Return the [X, Y] coordinate for the center point of the cell that contains the specified text.  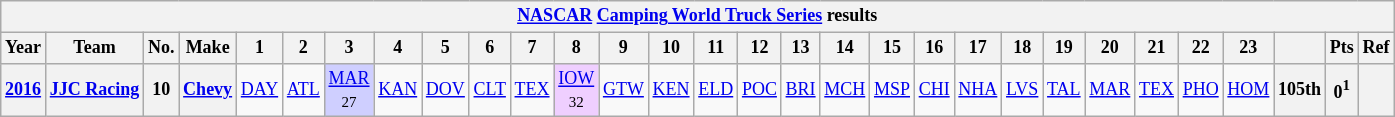
5 [446, 48]
2 [303, 48]
7 [532, 48]
DOV [446, 90]
No. [162, 48]
Year [24, 48]
3 [349, 48]
17 [978, 48]
MAR27 [349, 90]
15 [892, 48]
CLT [490, 90]
MCH [845, 90]
BRI [800, 90]
11 [716, 48]
Chevy [208, 90]
8 [576, 48]
JJC Racing [94, 90]
KEN [671, 90]
CHI [934, 90]
PHO [1200, 90]
6 [490, 48]
ATL [303, 90]
9 [624, 48]
Make [208, 48]
MSP [892, 90]
MAR [1110, 90]
KAN [398, 90]
21 [1157, 48]
TAL [1064, 90]
13 [800, 48]
18 [1022, 48]
105th [1300, 90]
23 [1248, 48]
2016 [24, 90]
19 [1064, 48]
LVS [1022, 90]
16 [934, 48]
22 [1200, 48]
01 [1342, 90]
DAY [259, 90]
POC [760, 90]
4 [398, 48]
1 [259, 48]
ELD [716, 90]
NASCAR Camping World Truck Series results [698, 16]
GTW [624, 90]
Team [94, 48]
12 [760, 48]
Pts [1342, 48]
HOM [1248, 90]
Ref [1376, 48]
20 [1110, 48]
IOW32 [576, 90]
NHA [978, 90]
14 [845, 48]
